Extract the (X, Y) coordinate from the center of the cell holding the provided text.  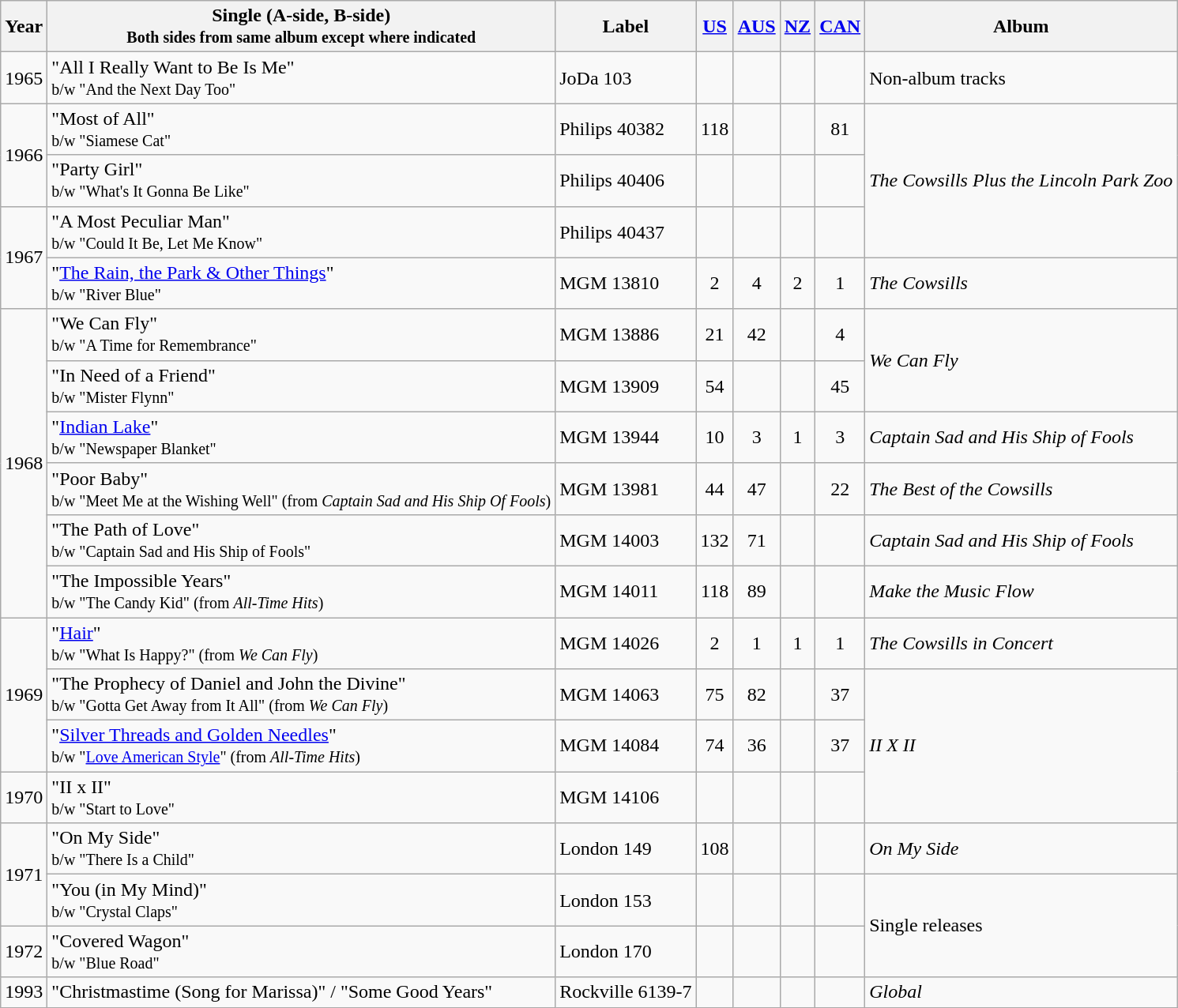
Global (1021, 992)
42 (757, 335)
MGM 14011 (626, 591)
45 (841, 386)
1967 (24, 258)
1969 (24, 695)
MGM 13944 (626, 438)
47 (757, 488)
MGM 14084 (626, 746)
"Poor Baby"b/w "Meet Me at the Wishing Well" (from Captain Sad and His Ship Of Fools) (302, 488)
1966 (24, 155)
108 (714, 848)
We Can Fly (1021, 360)
"The Rain, the Park & Other Things"b/w "River Blue" (302, 283)
MGM 14063 (626, 695)
"Hair"b/w "What Is Happy?" (from We Can Fly) (302, 643)
1972 (24, 951)
10 (714, 438)
54 (714, 386)
82 (757, 695)
1970 (24, 798)
Year (24, 27)
NZ (797, 27)
The Cowsills in Concert (1021, 643)
"Most of All"b/w "Siamese Cat" (302, 130)
Make the Music Flow (1021, 591)
"On My Side"b/w "There Is a Child" (302, 848)
Single (A-side, B-side)Both sides from same album except where indicated (302, 27)
"All I Really Want to Be Is Me"b/w "And the Next Day Too" (302, 77)
1968 (24, 463)
London 153 (626, 901)
London 149 (626, 848)
Rockville 6139-7 (626, 992)
"You (in My Mind)"b/w "Crystal Claps" (302, 901)
AUS (757, 27)
"A Most Peculiar Man"b/w "Could It Be, Let Me Know" (302, 232)
"Indian Lake"b/w "Newspaper Blanket" (302, 438)
US (714, 27)
44 (714, 488)
The Cowsills Plus the Lincoln Park Zoo (1021, 180)
132 (714, 540)
Label (626, 27)
74 (714, 746)
"The Prophecy of Daniel and John the Divine"b/w "Gotta Get Away from It All" (from We Can Fly) (302, 695)
81 (841, 130)
The Best of the Cowsills (1021, 488)
"II x II"b/w "Start to Love" (302, 798)
71 (757, 540)
36 (757, 746)
MGM 14026 (626, 643)
MGM 14003 (626, 540)
JoDa 103 (626, 77)
On My Side (1021, 848)
London 170 (626, 951)
II X II (1021, 746)
21 (714, 335)
1971 (24, 874)
"Party Girl"b/w "What's It Gonna Be Like" (302, 180)
Non-album tracks (1021, 77)
Philips 40406 (626, 180)
Single releases (1021, 926)
89 (757, 591)
"In Need of a Friend"b/w "Mister Flynn" (302, 386)
22 (841, 488)
The Cowsills (1021, 283)
"Silver Threads and Golden Needles"b/w "Love American Style" (from All-Time Hits) (302, 746)
Album (1021, 27)
MGM 13886 (626, 335)
"Covered Wagon"b/w "Blue Road" (302, 951)
MGM 14106 (626, 798)
CAN (841, 27)
MGM 13810 (626, 283)
MGM 13909 (626, 386)
1965 (24, 77)
Philips 40437 (626, 232)
75 (714, 695)
1993 (24, 992)
"The Path of Love"b/w "Captain Sad and His Ship of Fools" (302, 540)
MGM 13981 (626, 488)
"The Impossible Years"b/w "The Candy Kid" (from All-Time Hits) (302, 591)
"Christmastime (Song for Marissa)" / "Some Good Years" (302, 992)
Philips 40382 (626, 130)
"We Can Fly"b/w "A Time for Remembrance" (302, 335)
